Locate the cell with the specified text and output its (x, y) center coordinate. 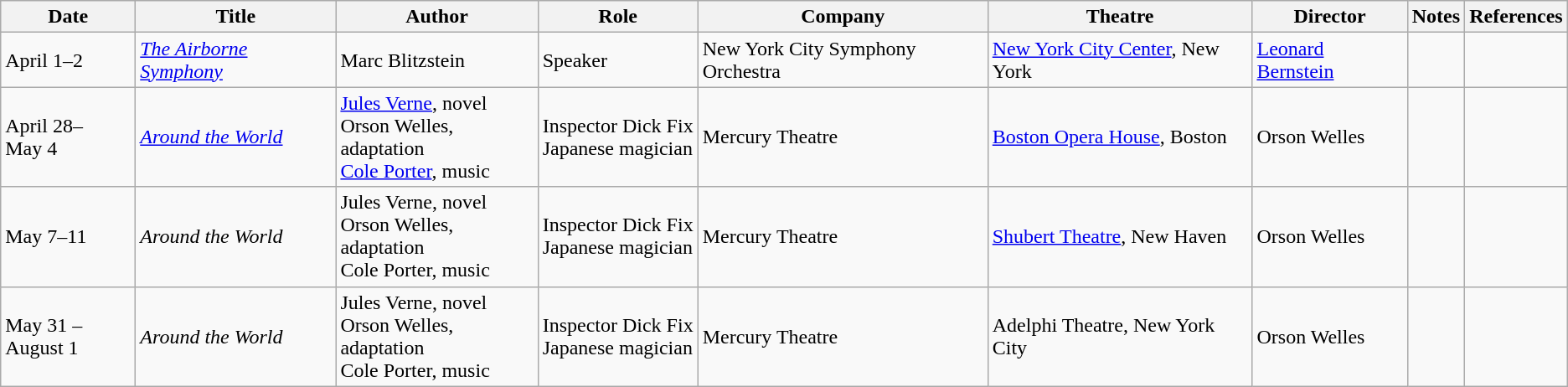
May 7–11 (69, 236)
New York City Center, New York (1120, 60)
Author (437, 17)
Theatre (1120, 17)
April 28–May 4 (69, 137)
Marc Blitzstein (437, 60)
Leonard Bernstein (1330, 60)
April 1–2 (69, 60)
Shubert Theatre, New Haven (1120, 236)
References (1516, 17)
Adelphi Theatre, New York City (1120, 337)
Notes (1436, 17)
New York City Symphony Orchestra (843, 60)
Company (843, 17)
Boston Opera House, Boston (1120, 137)
Date (69, 17)
May 31 –August 1 (69, 337)
Speaker (618, 60)
Director (1330, 17)
Title (236, 17)
The Airborne Symphony (236, 60)
Role (618, 17)
